Locate the cell with the specified text and output its (x, y) center coordinate. 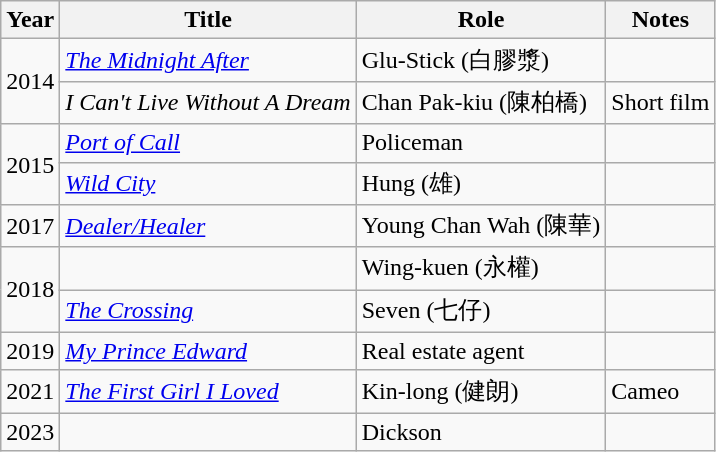
Hung (雄) (481, 184)
The Midnight After (208, 60)
2017 (30, 226)
2014 (30, 82)
The First Girl I Loved (208, 392)
2023 (30, 432)
Real estate agent (481, 351)
Policeman (481, 143)
Short film (660, 102)
The Crossing (208, 312)
Cameo (660, 392)
Wild City (208, 184)
Title (208, 20)
I Can't Live Without A Dream (208, 102)
Kin-long (健朗) (481, 392)
Seven (七仔) (481, 312)
2019 (30, 351)
2021 (30, 392)
Dickson (481, 432)
Young Chan Wah (陳華) (481, 226)
Role (481, 20)
Year (30, 20)
Glu-Stick (白膠漿) (481, 60)
Notes (660, 20)
Dealer/Healer (208, 226)
2018 (30, 290)
Port of Call (208, 143)
2015 (30, 164)
Chan Pak-kiu (陳柏橋) (481, 102)
My Prince Edward (208, 351)
Wing-kuen (永權) (481, 268)
